Identify which cell holds the provided text, then report its [x, y] central coordinate. 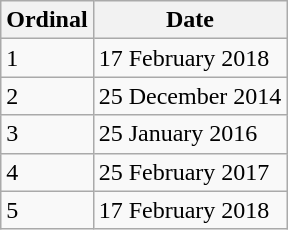
25 January 2016 [190, 134]
Date [190, 20]
4 [47, 172]
3 [47, 134]
2 [47, 96]
5 [47, 210]
25 February 2017 [190, 172]
25 December 2014 [190, 96]
1 [47, 58]
Ordinal [47, 20]
